Return [x, y] of the center of cell containing provided text 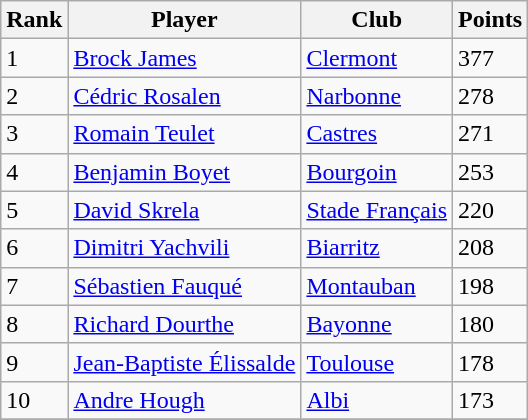
271 [490, 134]
Biarritz [377, 248]
6 [34, 248]
253 [490, 172]
Romain Teulet [184, 134]
Clermont [377, 58]
9 [34, 362]
Benjamin Boyet [184, 172]
Points [490, 20]
Richard Dourthe [184, 324]
178 [490, 362]
Brock James [184, 58]
Rank [34, 20]
Andre Hough [184, 400]
5 [34, 210]
173 [490, 400]
Dimitri Yachvili [184, 248]
377 [490, 58]
198 [490, 286]
Sébastien Fauqué [184, 286]
Castres [377, 134]
278 [490, 96]
3 [34, 134]
Montauban [377, 286]
180 [490, 324]
8 [34, 324]
Albi [377, 400]
Cédric Rosalen [184, 96]
2 [34, 96]
10 [34, 400]
Bourgoin [377, 172]
David Skrela [184, 210]
Bayonne [377, 324]
Jean-Baptiste Élissalde [184, 362]
208 [490, 248]
Toulouse [377, 362]
1 [34, 58]
Club [377, 20]
7 [34, 286]
Narbonne [377, 96]
Stade Français [377, 210]
220 [490, 210]
4 [34, 172]
Player [184, 20]
